Determine the [X, Y] coordinate at the center of the cell enclosing the given text.  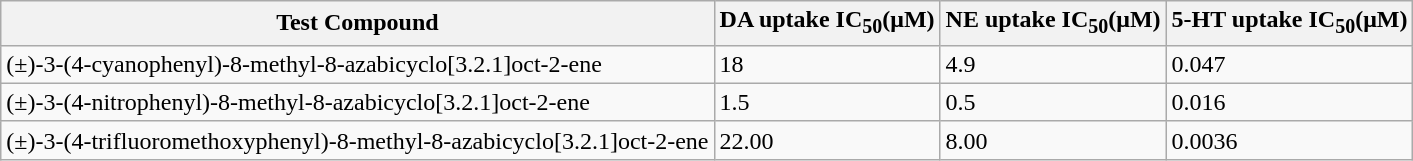
(±)-3-(4-cyanophenyl)-8-methyl-8-azabicyclo[3.2.1]oct-2-ene [358, 64]
0.016 [1290, 102]
4.9 [1053, 64]
0.047 [1290, 64]
5-HT uptake IC50(μM) [1290, 23]
NE uptake IC50(μM) [1053, 23]
0.5 [1053, 102]
(±)-3-(4-nitrophenyl)-8-methyl-8-azabicyclo[3.2.1]oct-2-ene [358, 102]
0.0036 [1290, 140]
DA uptake IC50(μM) [827, 23]
8.00 [1053, 140]
1.5 [827, 102]
22.00 [827, 140]
18 [827, 64]
Test Compound [358, 23]
(±)-3-(4-trifluoromethoxyphenyl)-8-methyl-8-azabicyclo[3.2.1]oct-2-ene [358, 140]
